Scan for the cell matching the given text and deliver its [x, y] coordinate at center. 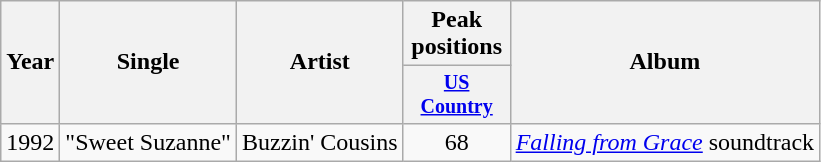
Artist [320, 62]
Single [148, 62]
1992 [30, 142]
Album [664, 62]
Falling from Grace soundtrack [664, 142]
Buzzin' Cousins [320, 142]
US Country [456, 94]
Year [30, 62]
Peak positions [456, 34]
"Sweet Suzanne" [148, 142]
68 [456, 142]
